Locate the cell with the specified text and output its [X, Y] center coordinate. 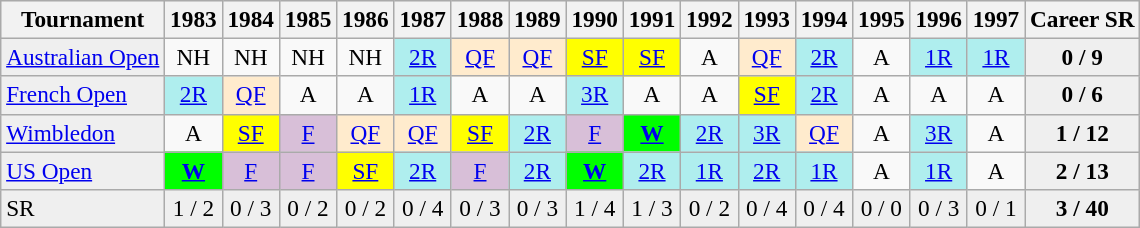
1 / 2 [194, 208]
0 / 0 [882, 208]
SR [83, 208]
2 / 13 [1082, 170]
1995 [882, 19]
Career SR [1082, 19]
US Open [83, 170]
1 / 3 [652, 208]
1994 [824, 19]
1991 [652, 19]
1983 [194, 19]
1996 [938, 19]
1988 [480, 19]
1997 [996, 19]
1989 [538, 19]
1993 [766, 19]
Australian Open [83, 57]
Tournament [83, 19]
0 / 9 [1082, 57]
1986 [366, 19]
1987 [422, 19]
French Open [83, 95]
0 / 6 [1082, 95]
1992 [710, 19]
0 / 1 [996, 208]
1984 [250, 19]
1990 [594, 19]
3 / 40 [1082, 208]
1 / 12 [1082, 133]
1 / 4 [594, 208]
1985 [308, 19]
Wimbledon [83, 133]
